Provide the (X, Y) coordinate of the cell's center where the given text is located.  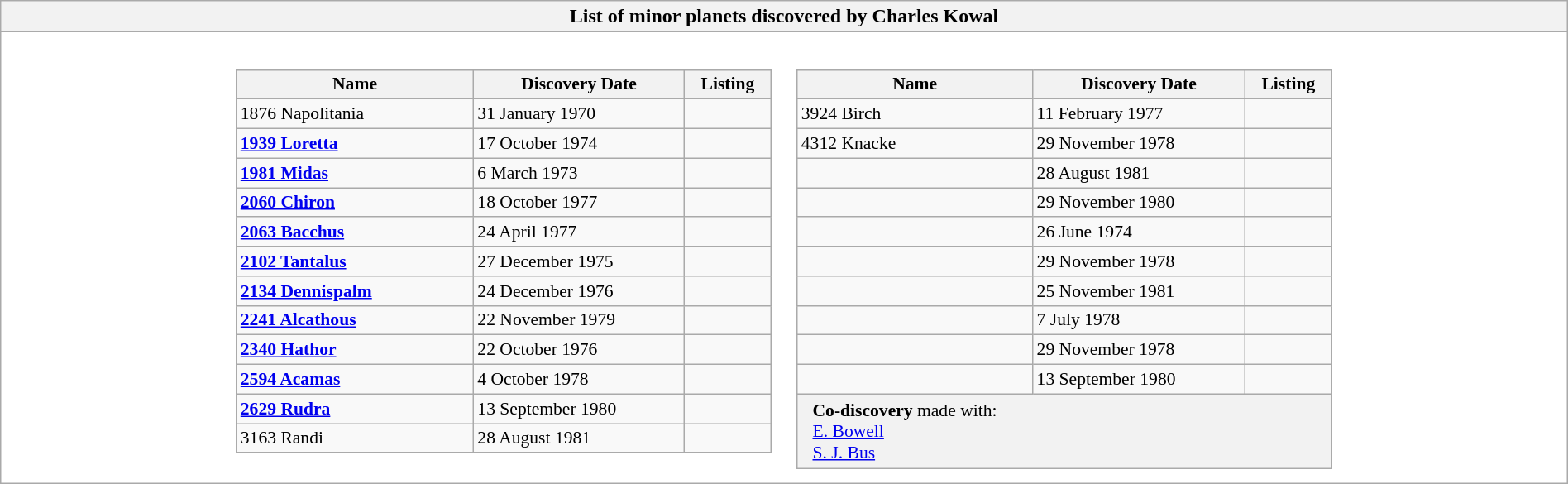
27 December 1975 (579, 261)
2134 Dennispalm (356, 290)
22 October 1976 (579, 350)
1876 Napolitania (356, 114)
18 October 1977 (579, 203)
7 July 1978 (1140, 320)
4312 Knacke (915, 143)
2241 Alcathous (356, 320)
List of minor planets discovered by Charles Kowal (784, 17)
2102 Tantalus (356, 261)
2629 Rudra (356, 409)
4 October 1978 (579, 379)
2594 Acamas (356, 379)
2063 Bacchus (356, 232)
29 November 1980 (1140, 203)
1981 Midas (356, 173)
17 October 1974 (579, 143)
Co-discovery made with: E. Bowell S. J. Bus (1064, 431)
11 February 1977 (1140, 114)
24 April 1977 (579, 232)
6 March 1973 (579, 173)
3163 Randi (356, 438)
2060 Chiron (356, 203)
26 June 1974 (1140, 232)
24 December 1976 (579, 290)
3924 Birch (915, 114)
1939 Loretta (356, 143)
2340 Hathor (356, 350)
25 November 1981 (1140, 290)
31 January 1970 (579, 114)
22 November 1979 (579, 320)
